Detect which cell encompasses the target text, then output its [X, Y] center coordinate. 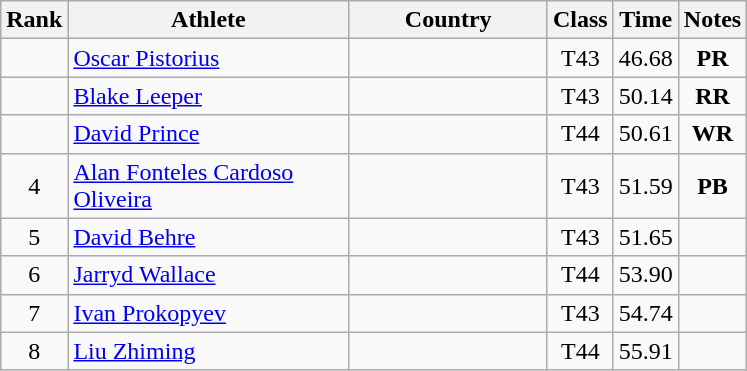
5 [34, 237]
6 [34, 275]
46.68 [646, 58]
8 [34, 351]
PB [712, 186]
Country [448, 20]
55.91 [646, 351]
RR [712, 96]
53.90 [646, 275]
David Behre [208, 237]
51.65 [646, 237]
50.61 [646, 134]
50.14 [646, 96]
WR [712, 134]
Alan Fonteles Cardoso Oliveira [208, 186]
Notes [712, 20]
Time [646, 20]
Class [580, 20]
David Prince [208, 134]
4 [34, 186]
Oscar Pistorius [208, 58]
7 [34, 313]
Athlete [208, 20]
54.74 [646, 313]
Rank [34, 20]
51.59 [646, 186]
PR [712, 58]
Blake Leeper [208, 96]
Jarryd Wallace [208, 275]
Liu Zhiming [208, 351]
Ivan Prokopyev [208, 313]
